Extract the (X, Y) coordinate from the center of the cell holding the provided text.  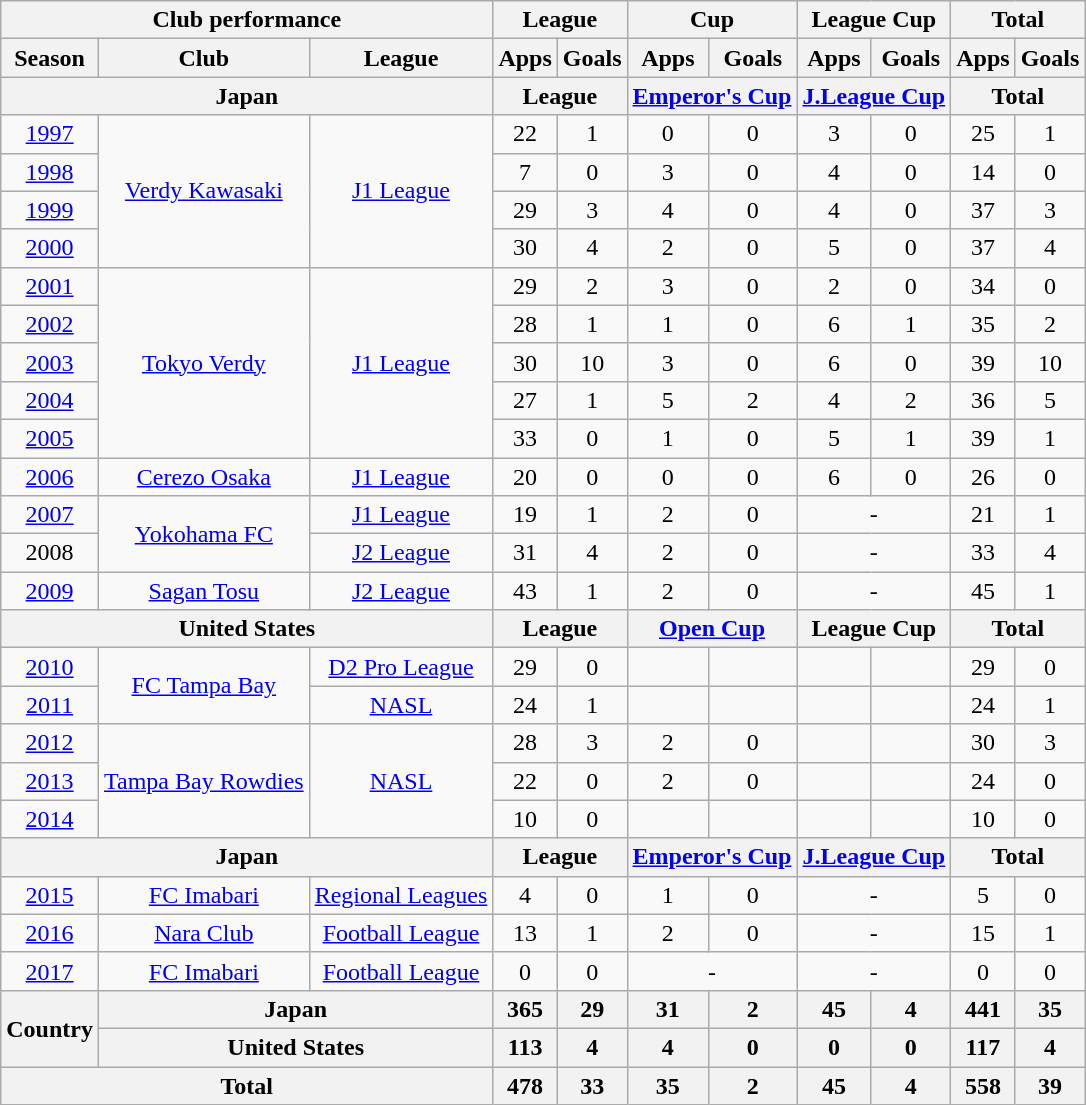
1999 (50, 210)
Club (204, 58)
2006 (50, 477)
Nara Club (204, 933)
2011 (50, 705)
15 (983, 933)
2014 (50, 819)
19 (525, 515)
478 (525, 1085)
25 (983, 134)
558 (983, 1085)
13 (525, 933)
43 (525, 591)
27 (525, 400)
Tokyo Verdy (204, 362)
Country (50, 1028)
2008 (50, 553)
2009 (50, 591)
2000 (50, 248)
441 (983, 1009)
21 (983, 515)
1997 (50, 134)
2016 (50, 933)
1998 (50, 172)
113 (525, 1047)
2005 (50, 438)
2002 (50, 324)
2007 (50, 515)
Verdy Kawasaki (204, 191)
Tampa Bay Rowdies (204, 781)
2004 (50, 400)
Open Cup (712, 629)
2003 (50, 362)
34 (983, 286)
26 (983, 477)
14 (983, 172)
117 (983, 1047)
D2 Pro League (401, 667)
2001 (50, 286)
365 (525, 1009)
Season (50, 58)
2015 (50, 895)
Cerezo Osaka (204, 477)
Yokohama FC (204, 534)
FC Tampa Bay (204, 686)
Regional Leagues (401, 895)
Cup (712, 20)
2012 (50, 743)
Club performance (247, 20)
2017 (50, 971)
2010 (50, 667)
2013 (50, 781)
20 (525, 477)
Sagan Tosu (204, 591)
7 (525, 172)
36 (983, 400)
